Pinpoint the cell where the given text exists, returning its (x, y) midpoint coordinate. 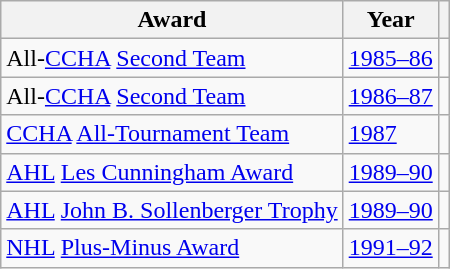
Year (390, 20)
1985–86 (390, 58)
AHL John B. Sollenberger Trophy (172, 210)
1987 (390, 134)
CCHA All-Tournament Team (172, 134)
1986–87 (390, 96)
AHL Les Cunningham Award (172, 172)
NHL Plus-Minus Award (172, 248)
1991–92 (390, 248)
Award (172, 20)
